Detect which cell encompasses the target text, then output its (x, y) center coordinate. 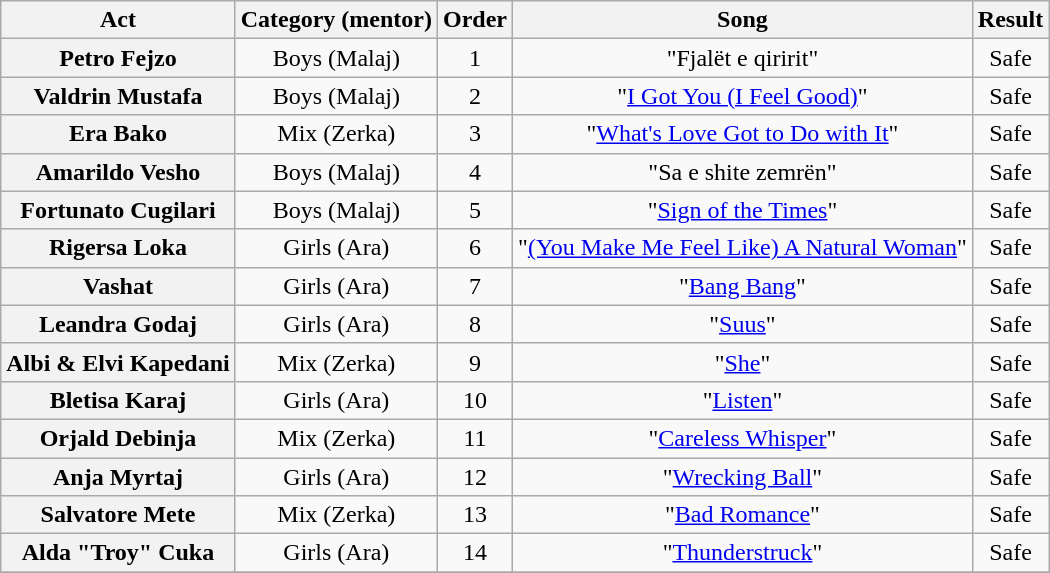
Bletisa Karaj (118, 400)
Alda "Troy" Cuka (118, 553)
7 (476, 286)
10 (476, 400)
6 (476, 248)
1 (476, 58)
Rigersa Loka (118, 248)
Category (mentor) (336, 20)
Song (743, 20)
11 (476, 438)
Salvatore Mete (118, 515)
"(You Make Me Feel Like) A Natural Woman" (743, 248)
"She" (743, 362)
Valdrin Mustafa (118, 96)
Orjald Debinja (118, 438)
"Suus" (743, 324)
"I Got You (I Feel Good)" (743, 96)
"Sa e shite zemrën" (743, 172)
9 (476, 362)
5 (476, 210)
Leandra Godaj (118, 324)
Anja Myrtaj (118, 477)
Amarildo Vesho (118, 172)
Fortunato Cugilari (118, 210)
2 (476, 96)
Result (1010, 20)
"Careless Whisper" (743, 438)
"Wrecking Ball" (743, 477)
"What's Love Got to Do with It" (743, 134)
13 (476, 515)
4 (476, 172)
Albi & Elvi Kapedani (118, 362)
8 (476, 324)
12 (476, 477)
"Bang Bang" (743, 286)
Era Bako (118, 134)
Petro Fejzo (118, 58)
"Thunderstruck" (743, 553)
14 (476, 553)
"Fjalët e qiririt" (743, 58)
"Bad Romance" (743, 515)
Order (476, 20)
"Sign of the Times" (743, 210)
"Listen" (743, 400)
3 (476, 134)
Act (118, 20)
Vashat (118, 286)
